Locate the cell with the specified text and output its (x, y) center coordinate. 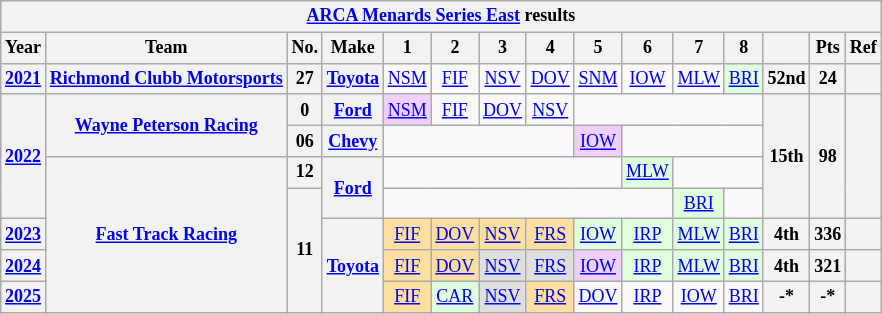
24 (828, 78)
4 (550, 48)
8 (744, 48)
Year (24, 48)
6 (648, 48)
52nd (786, 78)
Team (166, 48)
CAR (455, 296)
Richmond Clubb Motorsports (166, 78)
2025 (24, 296)
2022 (24, 156)
Fast Track Racing (166, 235)
2024 (24, 266)
321 (828, 266)
3 (503, 48)
2021 (24, 78)
ARCA Menards Series East results (441, 16)
SNM (598, 78)
15th (786, 156)
5 (598, 48)
12 (304, 172)
1 (407, 48)
2023 (24, 234)
0 (304, 110)
Pts (828, 48)
Make (352, 48)
Chevy (352, 140)
Ref (863, 48)
7 (698, 48)
98 (828, 156)
27 (304, 78)
336 (828, 234)
Wayne Peterson Racing (166, 125)
2 (455, 48)
06 (304, 140)
No. (304, 48)
11 (304, 250)
